Determine the (X, Y) coordinate at the center of the cell enclosing the given text.  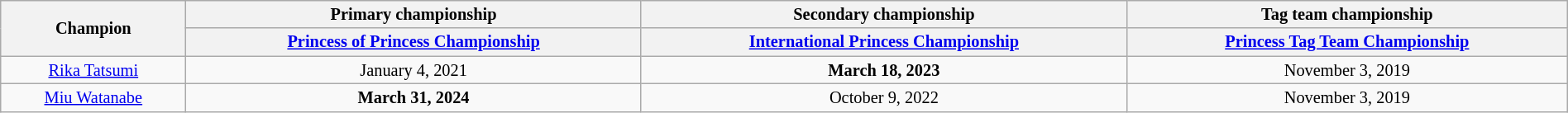
March 31, 2024 (414, 97)
International Princess Championship (883, 42)
January 4, 2021 (414, 70)
Rika Tatsumi (93, 70)
Primary championship (414, 14)
March 18, 2023 (883, 70)
Miu Watanabe (93, 97)
Tag team championship (1346, 14)
Princess of Princess Championship (414, 42)
Champion (93, 28)
October 9, 2022 (883, 97)
Princess Tag Team Championship (1346, 42)
Secondary championship (883, 14)
